Scan for the cell matching the given text and deliver its [x, y] coordinate at center. 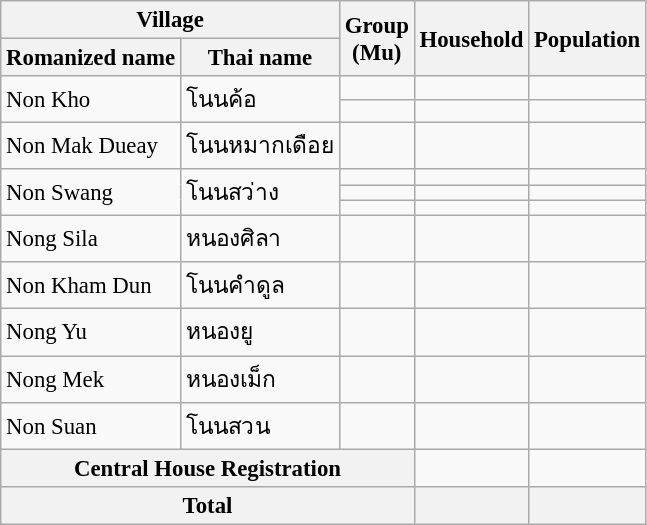
โนนหมากเดือย [260, 146]
Thai name [260, 58]
หนองยู [260, 332]
Population [588, 38]
Non Mak Dueay [91, 146]
Nong Mek [91, 380]
Nong Sila [91, 240]
Household [471, 38]
Nong Yu [91, 332]
Non Suan [91, 426]
Romanized name [91, 58]
โนนคำดูล [260, 286]
หนองศิลา [260, 240]
Group(Mu) [376, 38]
โนนสว่าง [260, 192]
โนนค้อ [260, 100]
หนองเม็ก [260, 380]
Non Kho [91, 100]
Non Kham Dun [91, 286]
Total [208, 505]
Central House Registration [208, 468]
Non Swang [91, 192]
Village [170, 20]
โนนสวน [260, 426]
